Capture the cell that displays the provided text and extract its [X, Y] central coordinate. 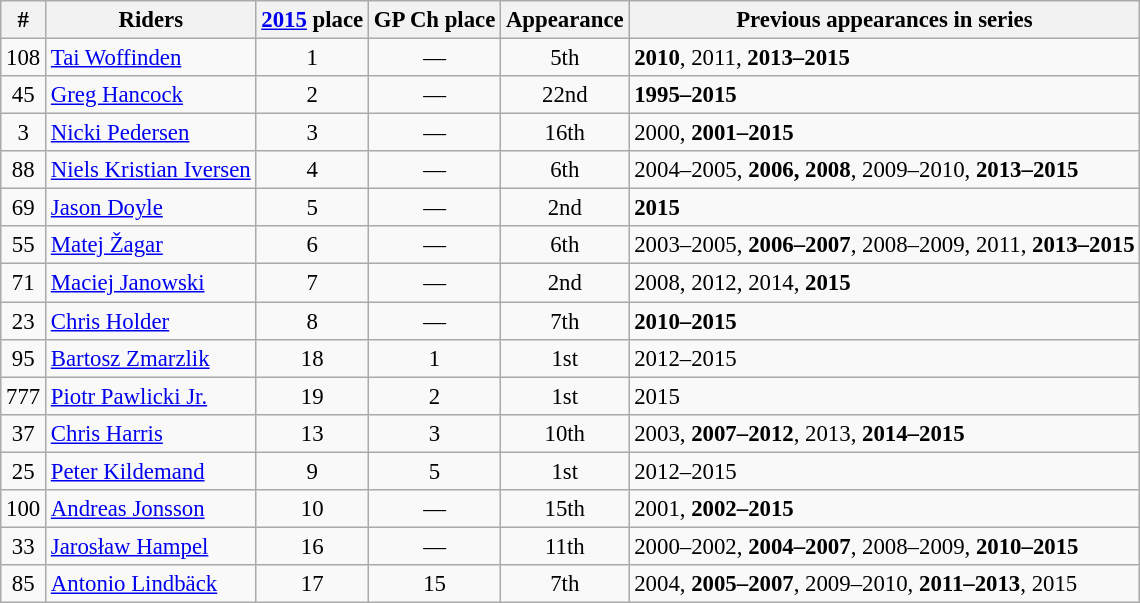
Chris Harris [152, 433]
100 [24, 509]
# [24, 20]
Nicki Pedersen [152, 133]
37 [24, 433]
Peter Kildemand [152, 471]
33 [24, 546]
71 [24, 283]
8 [312, 321]
15th [565, 509]
85 [24, 584]
GP Ch place [435, 20]
Matej Žagar [152, 245]
1995–2015 [884, 95]
Andreas Jonsson [152, 509]
9 [312, 471]
17 [312, 584]
2004, 2005–2007, 2009–2010, 2011–2013, 2015 [884, 584]
Chris Holder [152, 321]
2004–2005, 2006, 2008, 2009–2010, 2013–2015 [884, 170]
Maciej Janowski [152, 283]
Piotr Pawlicki Jr. [152, 396]
2001, 2002–2015 [884, 509]
Greg Hancock [152, 95]
5th [565, 58]
2010, 2011, 2013–2015 [884, 58]
23 [24, 321]
Antonio Lindbäck [152, 584]
4 [312, 170]
88 [24, 170]
108 [24, 58]
Jarosław Hampel [152, 546]
Tai Woffinden [152, 58]
Jason Doyle [152, 208]
Appearance [565, 20]
Riders [152, 20]
18 [312, 358]
95 [24, 358]
2000–2002, 2004–2007, 2008–2009, 2010–2015 [884, 546]
7 [312, 283]
2003, 2007–2012, 2013, 2014–2015 [884, 433]
10 [312, 509]
22nd [565, 95]
777 [24, 396]
69 [24, 208]
16 [312, 546]
15 [435, 584]
2003–2005, 2006–2007, 2008–2009, 2011, 2013–2015 [884, 245]
Previous appearances in series [884, 20]
6 [312, 245]
25 [24, 471]
Bartosz Zmarzlik [152, 358]
45 [24, 95]
2000, 2001–2015 [884, 133]
55 [24, 245]
2010–2015 [884, 321]
16th [565, 133]
2008, 2012, 2014, 2015 [884, 283]
19 [312, 396]
Niels Kristian Iversen [152, 170]
13 [312, 433]
10th [565, 433]
2015 place [312, 20]
11th [565, 546]
